Identify which cell holds the provided text, then report its [x, y] central coordinate. 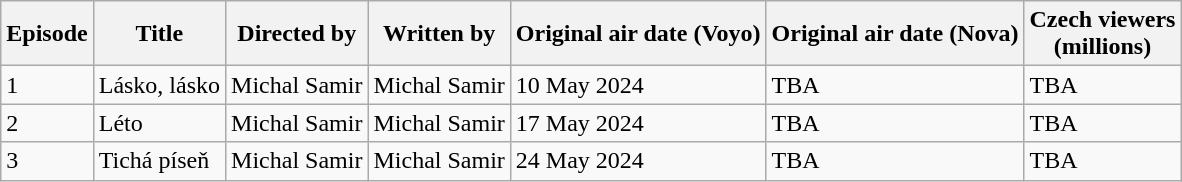
Lásko, lásko [159, 85]
Czech viewers(millions) [1102, 34]
1 [47, 85]
Original air date (Nova) [895, 34]
10 May 2024 [638, 85]
Léto [159, 123]
Directed by [297, 34]
Title [159, 34]
24 May 2024 [638, 161]
2 [47, 123]
Written by [439, 34]
3 [47, 161]
Tichá píseň [159, 161]
Episode [47, 34]
Original air date (Voyo) [638, 34]
17 May 2024 [638, 123]
